Identify which cell holds the provided text, then report its [X, Y] central coordinate. 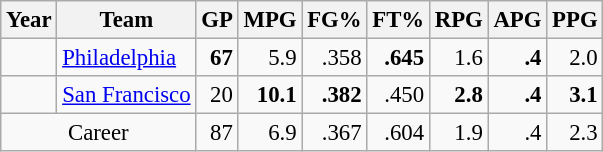
3.1 [575, 95]
Year [29, 20]
20 [217, 95]
.367 [334, 133]
.450 [398, 95]
RPG [458, 20]
2.0 [575, 58]
Philadelphia [126, 58]
2.8 [458, 95]
67 [217, 58]
.358 [334, 58]
.604 [398, 133]
.645 [398, 58]
San Francisco [126, 95]
Career [98, 133]
GP [217, 20]
2.3 [575, 133]
PPG [575, 20]
FG% [334, 20]
1.6 [458, 58]
6.9 [270, 133]
87 [217, 133]
5.9 [270, 58]
APG [518, 20]
Team [126, 20]
MPG [270, 20]
.382 [334, 95]
10.1 [270, 95]
1.9 [458, 133]
FT% [398, 20]
